Output the (x, y) coordinate of the center of the cell containing the given text.  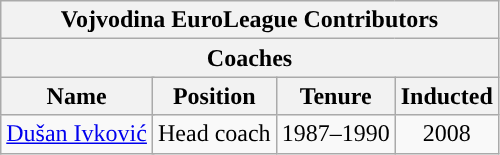
Dušan Ivković (77, 134)
Coaches (250, 58)
Head coach (214, 134)
Tenure (336, 96)
Vojvodina EuroLeague Contributors (250, 20)
1987–1990 (336, 134)
Inducted (446, 96)
2008 (446, 134)
Name (77, 96)
Position (214, 96)
